Pinpoint the cell where the given text exists, returning its (X, Y) midpoint coordinate. 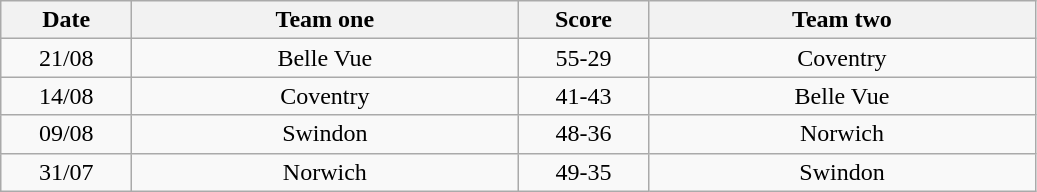
41-43 (584, 96)
14/08 (66, 96)
Score (584, 20)
48-36 (584, 134)
21/08 (66, 58)
55-29 (584, 58)
Team one (325, 20)
09/08 (66, 134)
Date (66, 20)
31/07 (66, 172)
49-35 (584, 172)
Team two (842, 20)
